Provide the [x, y] coordinate of the cell's center where the given text is located.  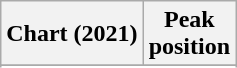
Chart (2021) [72, 34]
Peakposition [189, 34]
